For the text-containing cell, return its midpoint in (x, y) coordinate format. 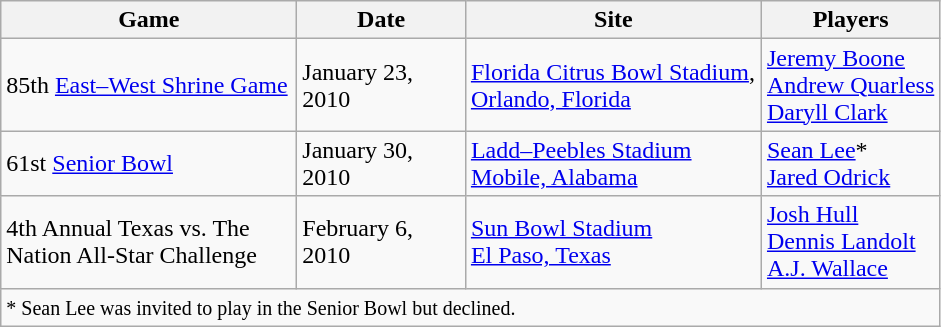
January 23, 2010 (382, 85)
Sun Bowl StadiumEl Paso, Texas (613, 242)
January 30, 2010 (382, 164)
Game (149, 20)
Josh HullDennis LandoltA.J. Wallace (850, 242)
85th East–West Shrine Game (149, 85)
Sean Lee*Jared Odrick (850, 164)
Date (382, 20)
Ladd–Peebles StadiumMobile, Alabama (613, 164)
Florida Citrus Bowl Stadium,Orlando, Florida (613, 85)
Site (613, 20)
* Sean Lee was invited to play in the Senior Bowl but declined. (470, 307)
Jeremy BooneAndrew QuarlessDaryll Clark (850, 85)
February 6, 2010 (382, 242)
4th Annual Texas vs. The Nation All-Star Challenge (149, 242)
61st Senior Bowl (149, 164)
Players (850, 20)
